Search for the cell housing the specified text and yield its (X, Y) center coordinate. 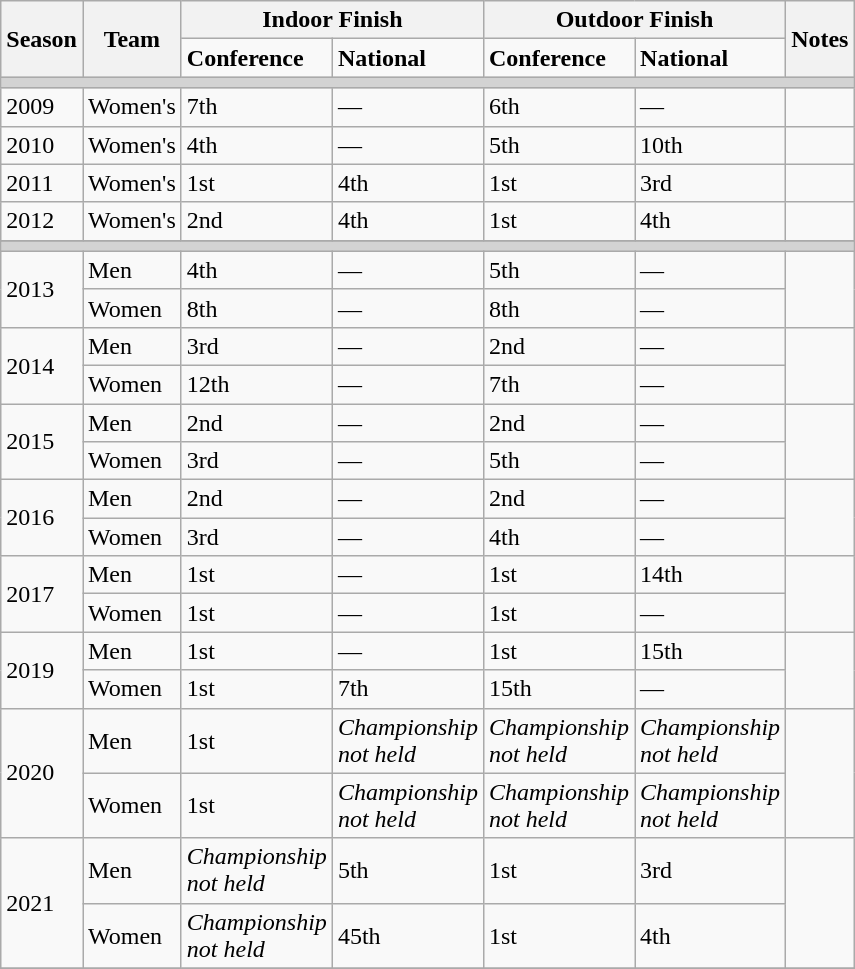
45th (408, 936)
2016 (42, 518)
2019 (42, 670)
2013 (42, 289)
Outdoor Finish (634, 20)
12th (256, 384)
2020 (42, 773)
2021 (42, 903)
2009 (42, 107)
Team (132, 39)
14th (710, 575)
2015 (42, 442)
Indoor Finish (332, 20)
Season (42, 39)
2017 (42, 594)
2014 (42, 365)
6th (558, 107)
2010 (42, 145)
Notes (820, 39)
2012 (42, 221)
10th (710, 145)
2011 (42, 183)
